Extract the (x, y) coordinate from the center of the cell holding the provided text.  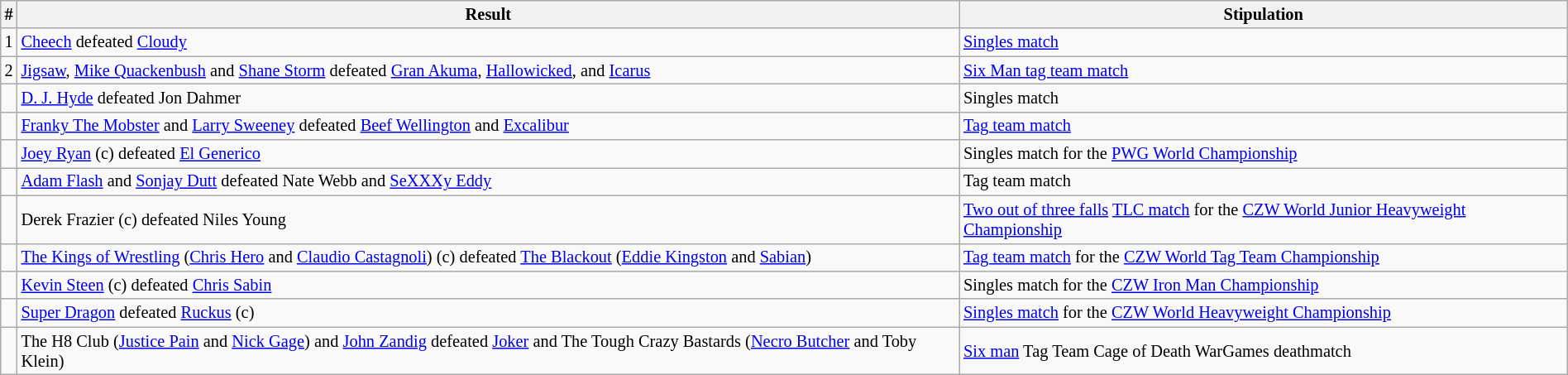
Stipulation (1264, 14)
Six Man tag team match (1264, 70)
Franky The Mobster and Larry Sweeney defeated Beef Wellington and Excalibur (489, 126)
The Kings of Wrestling (Chris Hero and Claudio Castagnoli) (c) defeated The Blackout (Eddie Kingston and Sabian) (489, 257)
1 (9, 42)
Kevin Steen (c) defeated Chris Sabin (489, 285)
Six man Tag Team Cage of Death WarGames deathmatch (1264, 351)
Adam Flash and Sonjay Dutt defeated Nate Webb and SeXXXy Eddy (489, 181)
D. J. Hyde defeated Jon Dahmer (489, 98)
Two out of three falls TLC match for the CZW World Junior Heavyweight Championship (1264, 219)
Result (489, 14)
Singles match for the CZW Iron Man Championship (1264, 285)
Jigsaw, Mike Quackenbush and Shane Storm defeated Gran Akuma, Hallowicked, and Icarus (489, 70)
2 (9, 70)
Joey Ryan (c) defeated El Generico (489, 154)
Singles match for the CZW World Heavyweight Championship (1264, 313)
# (9, 14)
The H8 Club (Justice Pain and Nick Gage) and John Zandig defeated Joker and The Tough Crazy Bastards (Necro Butcher and Toby Klein) (489, 351)
Derek Frazier (c) defeated Niles Young (489, 219)
Super Dragon defeated Ruckus (c) (489, 313)
Tag team match for the CZW World Tag Team Championship (1264, 257)
Cheech defeated Cloudy (489, 42)
Singles match for the PWG World Championship (1264, 154)
